Locate the cell with the specified text and output its (x, y) center coordinate. 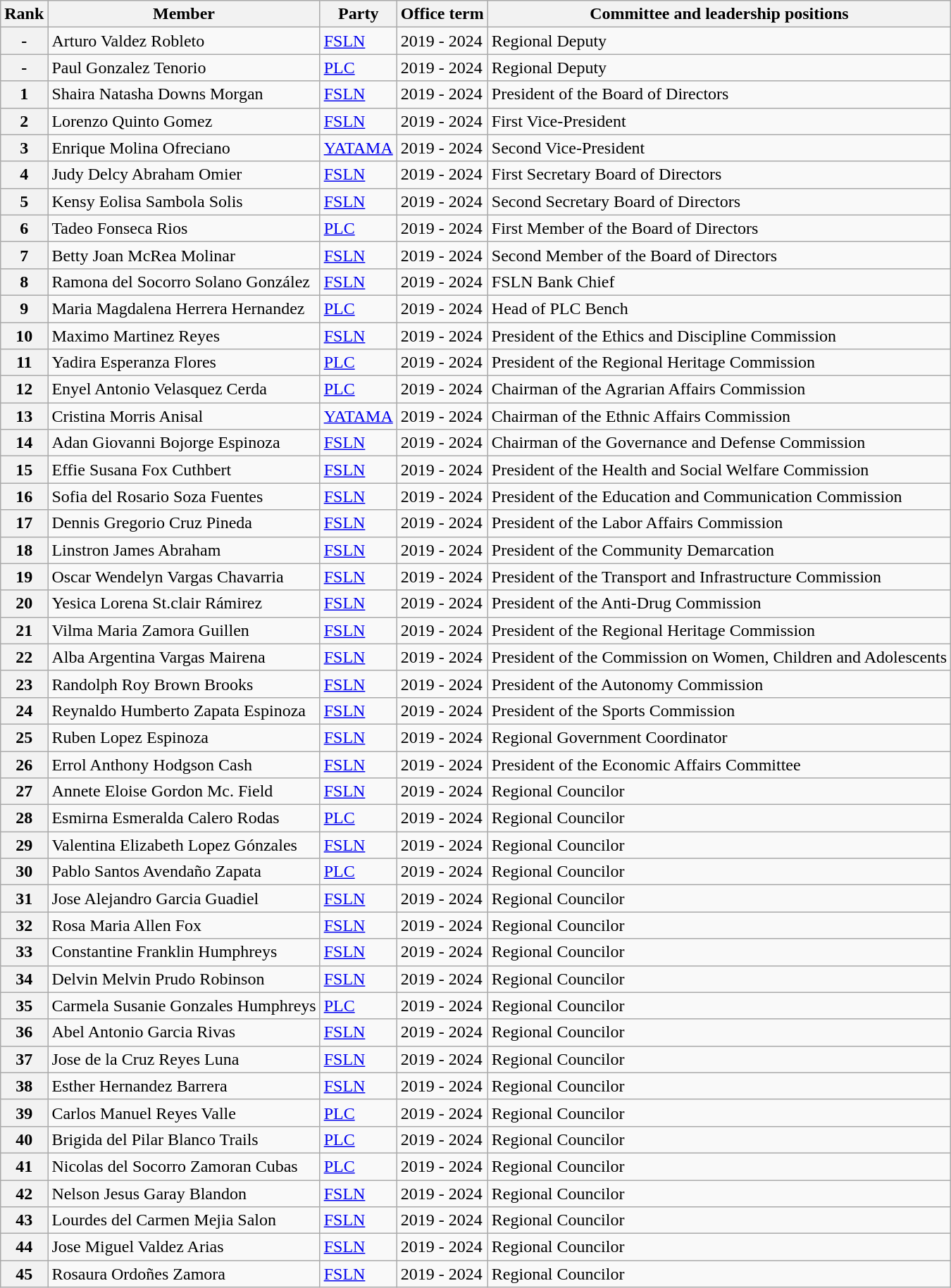
38 (24, 1086)
Rosa Maria Allen Fox (184, 925)
27 (24, 792)
Nelson Jesus Garay Blandon (184, 1194)
FSLN Bank Chief (719, 282)
President of the Community Demarcation (719, 550)
Committee and leadership positions (719, 14)
20 (24, 604)
24 (24, 711)
42 (24, 1194)
Dennis Gregorio Cruz Pineda (184, 523)
9 (24, 308)
President of the Education and Communication Commission (719, 496)
18 (24, 550)
35 (24, 1006)
President of the Ethics and Discipline Commission (719, 336)
First Vice-President (719, 121)
Enrique Molina Ofreciano (184, 148)
Chairman of the Agrarian Affairs Commission (719, 389)
First Member of the Board of Directors (719, 228)
31 (24, 899)
Randolph Roy Brown Brooks (184, 684)
8 (24, 282)
President of the Commission on Women, Children and Adolescents (719, 657)
Head of PLC Bench (719, 308)
Adan Giovanni Bojorge Espinoza (184, 443)
Reynaldo Humberto Zapata Espinoza (184, 711)
2 (24, 121)
President of the Anti-Drug Commission (719, 604)
Lorenzo Quinto Gomez (184, 121)
Jose de la Cruz Reyes Luna (184, 1059)
Enyel Antonio Velasquez Cerda (184, 389)
Second Secretary Board of Directors (719, 201)
30 (24, 872)
34 (24, 979)
39 (24, 1113)
15 (24, 470)
Cristina Morris Anisal (184, 416)
Errol Anthony Hodgson Cash (184, 764)
Oscar Wendelyn Vargas Chavarria (184, 577)
Betty Joan McRea Molinar (184, 255)
4 (24, 175)
Lourdes del Carmen Mejia Salon (184, 1220)
13 (24, 416)
Rosaura Ordoñes Zamora (184, 1274)
28 (24, 818)
Yadira Esperanza Flores (184, 363)
36 (24, 1032)
Jose Alejandro Garcia Guadiel (184, 899)
Shaira Natasha Downs Morgan (184, 94)
Abel Antonio Garcia Rivas (184, 1032)
Second Vice-President (719, 148)
14 (24, 443)
Effie Susana Fox Cuthbert (184, 470)
Maximo Martinez Reyes (184, 336)
19 (24, 577)
12 (24, 389)
Tadeo Fonseca Rios (184, 228)
43 (24, 1220)
Rank (24, 14)
33 (24, 952)
44 (24, 1247)
Delvin Melvin Prudo Robinson (184, 979)
Chairman of the Ethnic Affairs Commission (719, 416)
6 (24, 228)
Office term (442, 14)
President of the Health and Social Welfare Commission (719, 470)
Linstron James Abraham (184, 550)
3 (24, 148)
40 (24, 1139)
Maria Magdalena Herrera Hernandez (184, 308)
President of the Economic Affairs Committee (719, 764)
President of the Labor Affairs Commission (719, 523)
Regional Government Coordinator (719, 737)
5 (24, 201)
Carlos Manuel Reyes Valle (184, 1113)
Vilma Maria Zamora Guillen (184, 630)
Ruben Lopez Espinoza (184, 737)
17 (24, 523)
Pablo Santos Avendaño Zapata (184, 872)
Paul Gonzalez Tenorio (184, 68)
25 (24, 737)
Esther Hernandez Barrera (184, 1086)
21 (24, 630)
Nicolas del Socorro Zamoran Cubas (184, 1166)
Sofia del Rosario Soza Fuentes (184, 496)
41 (24, 1166)
29 (24, 845)
First Secretary Board of Directors (719, 175)
Valentina Elizabeth Lopez Gónzales (184, 845)
President of the Board of Directors (719, 94)
16 (24, 496)
Carmela Susanie Gonzales Humphreys (184, 1006)
32 (24, 925)
Alba Argentina Vargas Mairena (184, 657)
Annete Eloise Gordon Mc. Field (184, 792)
26 (24, 764)
President of the Autonomy Commission (719, 684)
Arturo Valdez Robleto (184, 41)
Yesica Lorena St.clair Rámirez (184, 604)
Kensy Eolisa Sambola Solis (184, 201)
Party (358, 14)
Esmirna Esmeralda Calero Rodas (184, 818)
7 (24, 255)
Jose Miguel Valdez Arias (184, 1247)
10 (24, 336)
22 (24, 657)
37 (24, 1059)
Ramona del Socorro Solano González (184, 282)
11 (24, 363)
President of the Transport and Infrastructure Commission (719, 577)
Member (184, 14)
Second Member of the Board of Directors (719, 255)
23 (24, 684)
Constantine Franklin Humphreys (184, 952)
1 (24, 94)
Judy Delcy Abraham Omier (184, 175)
Brigida del Pilar Blanco Trails (184, 1139)
45 (24, 1274)
Chairman of the Governance and Defense Commission (719, 443)
President of the Sports Commission (719, 711)
